Pinpoint the cell where the given text exists, returning its (X, Y) midpoint coordinate. 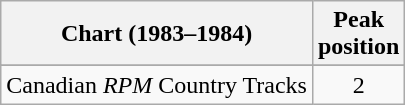
2 (358, 85)
Canadian RPM Country Tracks (157, 85)
Chart (1983–1984) (157, 34)
Peakposition (358, 34)
